Pinpoint the cell where the given text exists, returning its [X, Y] midpoint coordinate. 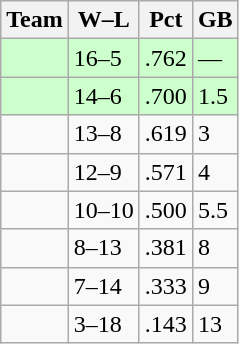
8–13 [104, 248]
Team [35, 20]
GB [215, 20]
.381 [166, 248]
.143 [166, 324]
14–6 [104, 96]
8 [215, 248]
W–L [104, 20]
10–10 [104, 210]
5.5 [215, 210]
.500 [166, 210]
3 [215, 134]
3–18 [104, 324]
1.5 [215, 96]
— [215, 58]
9 [215, 286]
.762 [166, 58]
16–5 [104, 58]
7–14 [104, 286]
12–9 [104, 172]
.333 [166, 286]
.700 [166, 96]
13 [215, 324]
4 [215, 172]
Pct [166, 20]
13–8 [104, 134]
.571 [166, 172]
.619 [166, 134]
